Extract the [x, y] coordinate from the center of the cell holding the provided text.  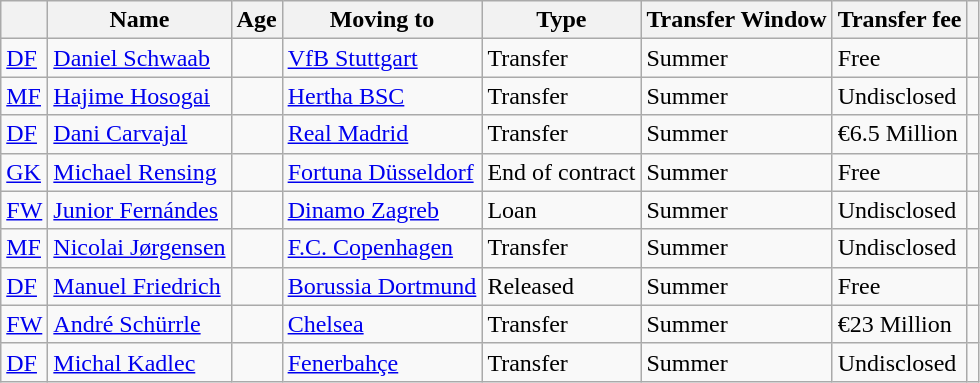
Michael Rensing [140, 172]
GK [24, 172]
Borussia Dortmund [382, 286]
Daniel Schwaab [140, 58]
Transfer Window [736, 20]
Hajime Hosogai [140, 96]
Transfer fee [900, 20]
Chelsea [382, 324]
€6.5 Million [900, 134]
Michal Kadlec [140, 362]
Loan [562, 210]
F.C. Copenhagen [382, 248]
End of contract [562, 172]
Hertha BSC [382, 96]
André Schürrle [140, 324]
Fortuna Düsseldorf [382, 172]
Manuel Friedrich [140, 286]
Junior Fernándes [140, 210]
Fenerbahçe [382, 362]
Type [562, 20]
Nicolai Jørgensen [140, 248]
Dinamo Zagreb [382, 210]
Name [140, 20]
Released [562, 286]
€23 Million [900, 324]
Moving to [382, 20]
Real Madrid [382, 134]
VfB Stuttgart [382, 58]
Age [256, 20]
Dani Carvajal [140, 134]
